Locate the cell with the specified text and output its (x, y) center coordinate. 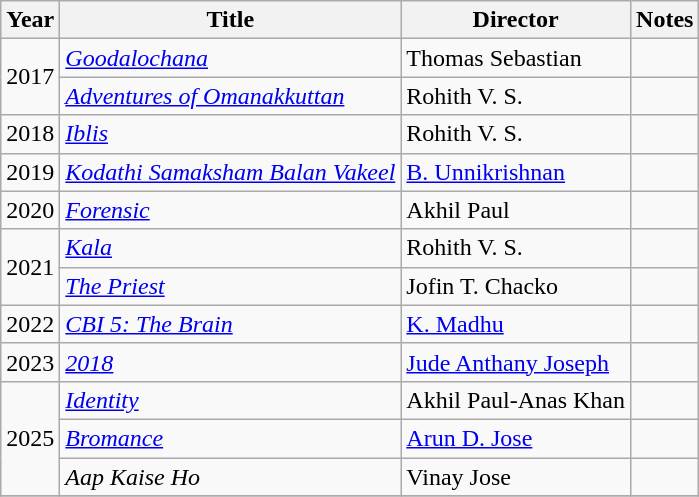
Forensic (230, 210)
B. Unnikrishnan (516, 172)
Aap Kaise Ho (230, 477)
Kala (230, 248)
Bromance (230, 438)
Goodalochana (230, 58)
Thomas Sebastian (516, 58)
Arun D. Jose (516, 438)
Title (230, 20)
Kodathi Samaksham Balan Vakeel (230, 172)
2025 (30, 438)
Iblis (230, 134)
2022 (30, 324)
Jofin T. Chacko (516, 286)
2023 (30, 362)
Adventures of Omanakkuttan (230, 96)
Director (516, 20)
Akhil Paul (516, 210)
Year (30, 20)
2019 (30, 172)
CBI 5: The Brain (230, 324)
K. Madhu (516, 324)
Vinay Jose (516, 477)
2017 (30, 77)
Jude Anthany Joseph (516, 362)
2021 (30, 267)
2020 (30, 210)
Identity (230, 400)
Akhil Paul-Anas Khan (516, 400)
Notes (665, 20)
The Priest (230, 286)
